Capture the cell that displays the provided text and extract its (X, Y) central coordinate. 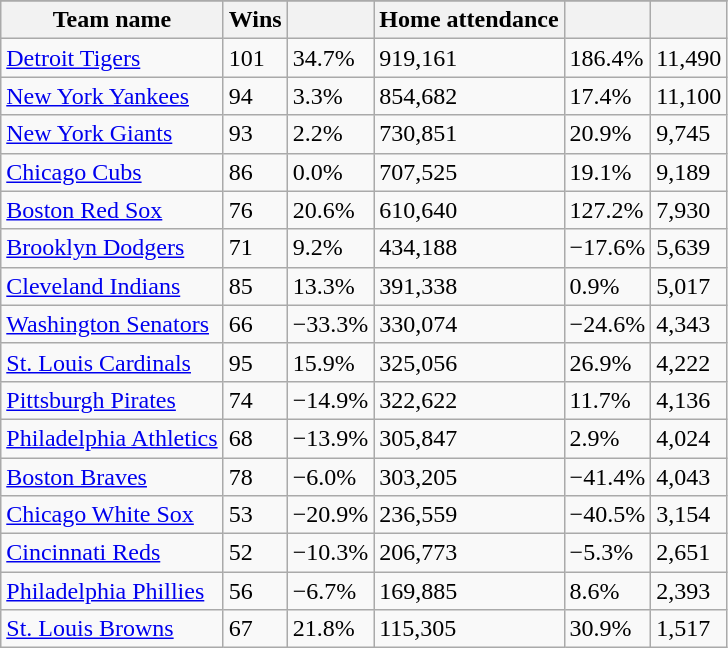
Wins (255, 20)
3,154 (689, 515)
85 (255, 286)
206,773 (469, 553)
0.9% (608, 286)
325,056 (469, 362)
St. Louis Browns (112, 629)
Pittsburgh Pirates (112, 400)
20.9% (608, 134)
−40.5% (608, 515)
4,343 (689, 324)
Brooklyn Dodgers (112, 248)
71 (255, 248)
0.0% (330, 172)
9,189 (689, 172)
30.9% (608, 629)
Detroit Tigers (112, 58)
Chicago Cubs (112, 172)
68 (255, 438)
52 (255, 553)
434,188 (469, 248)
730,851 (469, 134)
−13.9% (330, 438)
−33.3% (330, 324)
11.7% (608, 400)
2,651 (689, 553)
Cincinnati Reds (112, 553)
8.6% (608, 591)
93 (255, 134)
Home attendance (469, 20)
Philadelphia Phillies (112, 591)
11,100 (689, 96)
9.2% (330, 248)
−20.9% (330, 515)
−5.3% (608, 553)
391,338 (469, 286)
21.8% (330, 629)
4,024 (689, 438)
101 (255, 58)
127.2% (608, 210)
New York Yankees (112, 96)
34.7% (330, 58)
94 (255, 96)
−6.7% (330, 591)
−14.9% (330, 400)
67 (255, 629)
20.6% (330, 210)
Washington Senators (112, 324)
−6.0% (330, 477)
322,622 (469, 400)
305,847 (469, 438)
−10.3% (330, 553)
4,222 (689, 362)
4,136 (689, 400)
Chicago White Sox (112, 515)
2.2% (330, 134)
330,074 (469, 324)
9,745 (689, 134)
303,205 (469, 477)
Team name (112, 20)
Boston Red Sox (112, 210)
3.3% (330, 96)
115,305 (469, 629)
919,161 (469, 58)
66 (255, 324)
5,017 (689, 286)
56 (255, 591)
1,517 (689, 629)
Philadelphia Athletics (112, 438)
13.3% (330, 286)
−17.6% (608, 248)
−41.4% (608, 477)
76 (255, 210)
St. Louis Cardinals (112, 362)
707,525 (469, 172)
186.4% (608, 58)
New York Giants (112, 134)
74 (255, 400)
17.4% (608, 96)
169,885 (469, 591)
19.1% (608, 172)
−24.6% (608, 324)
4,043 (689, 477)
53 (255, 515)
78 (255, 477)
854,682 (469, 96)
26.9% (608, 362)
Cleveland Indians (112, 286)
236,559 (469, 515)
Boston Braves (112, 477)
610,640 (469, 210)
2,393 (689, 591)
7,930 (689, 210)
15.9% (330, 362)
11,490 (689, 58)
95 (255, 362)
2.9% (608, 438)
86 (255, 172)
5,639 (689, 248)
